From the cell containing the given text, extract its center point as [X, Y] coordinate. 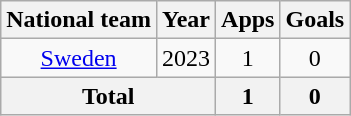
Goals [315, 20]
Total [108, 96]
Apps [248, 20]
Year [186, 20]
National team [79, 20]
Sweden [79, 58]
2023 [186, 58]
